From the cell containing the given text, extract its center point as [x, y] coordinate. 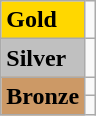
Silver [43, 58]
Gold [43, 20]
Bronze [43, 96]
